Capture the cell that displays the provided text and extract its (X, Y) central coordinate. 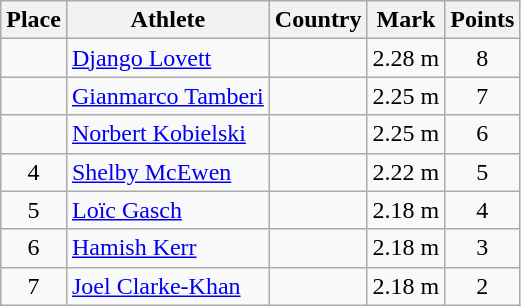
2.22 m (406, 172)
Norbert Kobielski (168, 134)
Loïc Gasch (168, 210)
8 (482, 58)
Points (482, 20)
Joel Clarke-Khan (168, 286)
Django Lovett (168, 58)
Shelby McEwen (168, 172)
2.28 m (406, 58)
Country (318, 20)
Athlete (168, 20)
2 (482, 286)
Gianmarco Tamberi (168, 96)
3 (482, 248)
Place (34, 20)
Mark (406, 20)
Hamish Kerr (168, 248)
